Capture the cell that displays the provided text and extract its [X, Y] central coordinate. 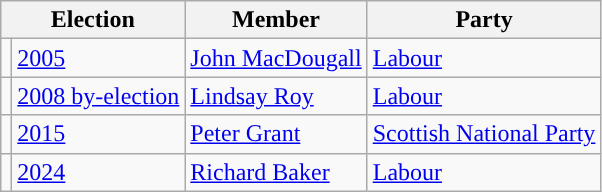
Richard Baker [276, 172]
Peter Grant [276, 134]
2015 [98, 134]
Member [276, 20]
Scottish National Party [484, 134]
Election [93, 20]
Party [484, 20]
2024 [98, 172]
John MacDougall [276, 58]
2005 [98, 58]
Lindsay Roy [276, 96]
2008 by-election [98, 96]
